For the text-containing cell, return its midpoint in [x, y] coordinate format. 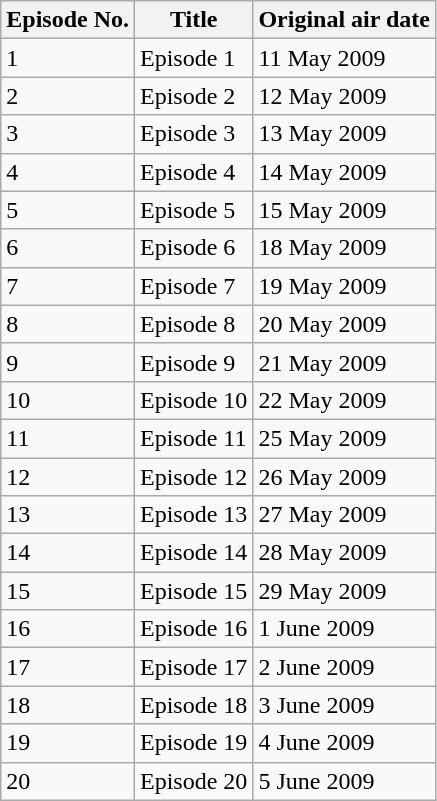
Episode 9 [194, 362]
Episode 7 [194, 286]
28 May 2009 [344, 553]
12 May 2009 [344, 96]
Episode 19 [194, 743]
13 [68, 515]
17 [68, 667]
Original air date [344, 20]
19 May 2009 [344, 286]
25 May 2009 [344, 438]
2 [68, 96]
1 June 2009 [344, 629]
12 [68, 477]
19 [68, 743]
20 May 2009 [344, 324]
Episode 5 [194, 210]
Episode 12 [194, 477]
15 [68, 591]
4 [68, 172]
7 [68, 286]
22 May 2009 [344, 400]
21 May 2009 [344, 362]
Episode 18 [194, 705]
Episode 1 [194, 58]
Episode 6 [194, 248]
10 [68, 400]
8 [68, 324]
Episode 2 [194, 96]
14 [68, 553]
Episode 14 [194, 553]
Episode 20 [194, 781]
Episode 15 [194, 591]
Episode No. [68, 20]
2 June 2009 [344, 667]
11 [68, 438]
3 June 2009 [344, 705]
15 May 2009 [344, 210]
Episode 11 [194, 438]
29 May 2009 [344, 591]
4 June 2009 [344, 743]
26 May 2009 [344, 477]
Episode 16 [194, 629]
18 [68, 705]
3 [68, 134]
1 [68, 58]
16 [68, 629]
11 May 2009 [344, 58]
Episode 10 [194, 400]
Episode 3 [194, 134]
6 [68, 248]
18 May 2009 [344, 248]
20 [68, 781]
Episode 8 [194, 324]
Episode 17 [194, 667]
14 May 2009 [344, 172]
5 June 2009 [344, 781]
Title [194, 20]
Episode 13 [194, 515]
Episode 4 [194, 172]
5 [68, 210]
9 [68, 362]
27 May 2009 [344, 515]
13 May 2009 [344, 134]
